Extract the (X, Y) coordinate from the center of the cell holding the provided text.  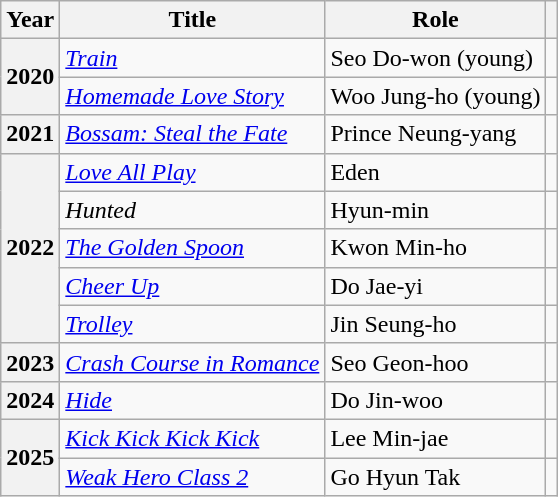
The Golden Spoon (192, 248)
Train (192, 58)
Homemade Love Story (192, 96)
Go Hyun Tak (436, 477)
Hide (192, 400)
2020 (30, 77)
Hyun-min (436, 210)
Crash Course in Romance (192, 362)
Weak Hero Class 2 (192, 477)
Seo Geon-hoo (436, 362)
Love All Play (192, 172)
Bossam: Steal the Fate (192, 134)
Woo Jung-ho (young) (436, 96)
Hunted (192, 210)
2021 (30, 134)
Do Jin-woo (436, 400)
Prince Neung-yang (436, 134)
Eden (436, 172)
Kick Kick Kick Kick (192, 438)
Lee Min-jae (436, 438)
2022 (30, 248)
Cheer Up (192, 286)
Seo Do-won (young) (436, 58)
Year (30, 20)
2023 (30, 362)
Title (192, 20)
Kwon Min-ho (436, 248)
2024 (30, 400)
Jin Seung-ho (436, 324)
Role (436, 20)
2025 (30, 457)
Trolley (192, 324)
Do Jae-yi (436, 286)
